Capture the cell that displays the provided text and extract its [X, Y] central coordinate. 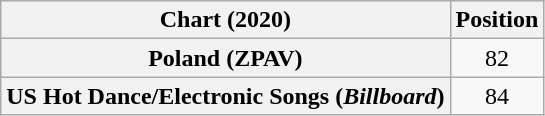
82 [497, 58]
US Hot Dance/Electronic Songs (Billboard) [226, 96]
84 [497, 96]
Poland (ZPAV) [226, 58]
Position [497, 20]
Chart (2020) [226, 20]
